Scan for the cell matching the given text and deliver its [X, Y] coordinate at center. 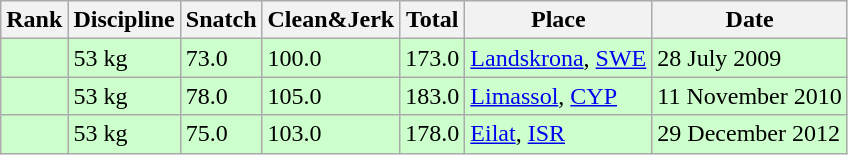
173.0 [432, 58]
75.0 [221, 134]
Landskrona, SWE [558, 58]
Discipline [124, 20]
Clean&Jerk [331, 20]
28 July 2009 [750, 58]
29 December 2012 [750, 134]
Snatch [221, 20]
183.0 [432, 96]
103.0 [331, 134]
Date [750, 20]
Limassol, CYP [558, 96]
100.0 [331, 58]
105.0 [331, 96]
Place [558, 20]
Rank [34, 20]
Eilat, ISR [558, 134]
73.0 [221, 58]
178.0 [432, 134]
78.0 [221, 96]
11 November 2010 [750, 96]
Total [432, 20]
